Locate the cell with the specified text and output its (x, y) center coordinate. 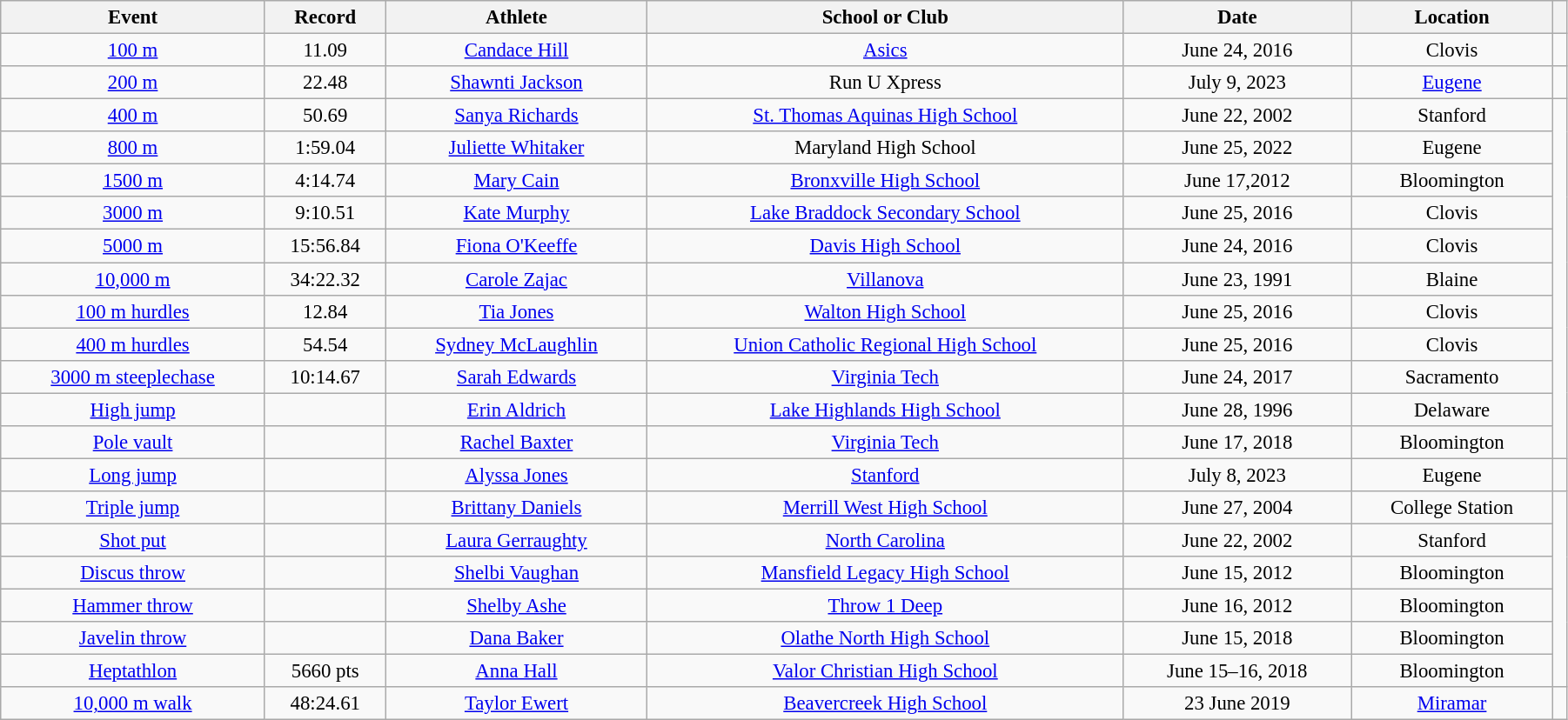
College Station (1451, 508)
Beavercreek High School (886, 703)
Event (133, 17)
Mary Cain (517, 181)
Laura Gerraughty (517, 540)
48:24.61 (325, 703)
North Carolina (886, 540)
Shawnti Jackson (517, 83)
Run U Xpress (886, 83)
22.48 (325, 83)
Sacramento (1451, 377)
11.09 (325, 50)
12.84 (325, 311)
Merrill West High School (886, 508)
June 25, 2022 (1237, 148)
Throw 1 Deep (886, 606)
Shelbi Vaughan (517, 573)
5660 pts (325, 671)
3000 m (133, 213)
Lake Braddock Secondary School (886, 213)
June 24, 2017 (1237, 377)
June 15, 2018 (1237, 638)
June 15, 2012 (1237, 573)
Triple jump (133, 508)
June 27, 2004 (1237, 508)
Anna Hall (517, 671)
Walton High School (886, 311)
Kate Murphy (517, 213)
Javelin throw (133, 638)
Sarah Edwards (517, 377)
400 m (133, 116)
Date (1237, 17)
Taylor Ewert (517, 703)
400 m hurdles (133, 344)
Candace Hill (517, 50)
Villanova (886, 279)
Bronxville High School (886, 181)
Asics (886, 50)
200 m (133, 83)
Mansfield Legacy High School (886, 573)
Lake Highlands High School (886, 410)
Olathe North High School (886, 638)
Record (325, 17)
Location (1451, 17)
Shelby Ashe (517, 606)
Athlete (517, 17)
4:14.74 (325, 181)
Blaine (1451, 279)
1:59.04 (325, 148)
June 28, 1996 (1237, 410)
Miramar (1451, 703)
Shot put (133, 540)
July 8, 2023 (1237, 475)
10:14.67 (325, 377)
Tia Jones (517, 311)
Pole vault (133, 443)
100 m hurdles (133, 311)
Discus throw (133, 573)
July 9, 2023 (1237, 83)
9:10.51 (325, 213)
Maryland High School (886, 148)
Alyssa Jones (517, 475)
June 15–16, 2018 (1237, 671)
June 17, 2018 (1237, 443)
34:22.32 (325, 279)
Hammer throw (133, 606)
Sydney McLaughlin (517, 344)
10,000 m (133, 279)
High jump (133, 410)
Valor Christian High School (886, 671)
Sanya Richards (517, 116)
June 23, 1991 (1237, 279)
3000 m steeplechase (133, 377)
Davis High School (886, 246)
Brittany Daniels (517, 508)
Dana Baker (517, 638)
Fiona O'Keeffe (517, 246)
School or Club (886, 17)
100 m (133, 50)
Long jump (133, 475)
Erin Aldrich (517, 410)
Heptathlon (133, 671)
Carole Zajac (517, 279)
Rachel Baxter (517, 443)
Union Catholic Regional High School (886, 344)
10,000 m walk (133, 703)
5000 m (133, 246)
23 June 2019 (1237, 703)
June 16, 2012 (1237, 606)
50.69 (325, 116)
54.54 (325, 344)
800 m (133, 148)
Delaware (1451, 410)
1500 m (133, 181)
St. Thomas Aquinas High School (886, 116)
15:56.84 (325, 246)
June 17,2012 (1237, 181)
Juliette Whitaker (517, 148)
